Identify which cell holds the provided text, then report its [X, Y] central coordinate. 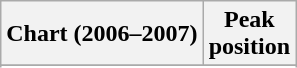
Peakposition [249, 34]
Chart (2006–2007) [102, 34]
